Return (x, y) of the center of cell containing provided text 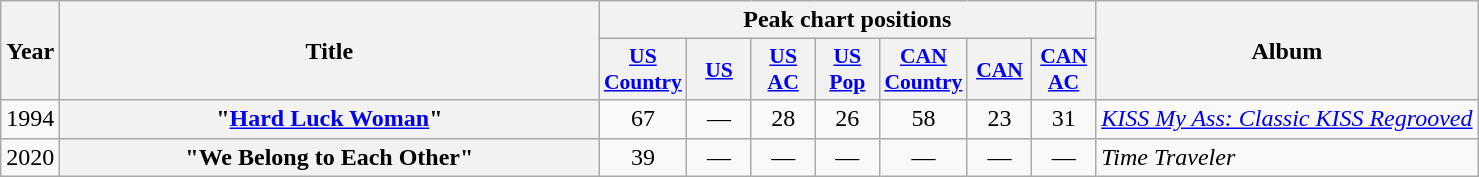
"We Belong to Each Other" (330, 157)
39 (643, 157)
28 (783, 119)
US Pop (847, 70)
31 (1064, 119)
Peak chart positions (848, 20)
Title (330, 50)
KISS My Ass: Classic KISS Regrooved (1287, 119)
26 (847, 119)
Year (30, 50)
"Hard Luck Woman" (330, 119)
US AC (783, 70)
CANCountry (923, 70)
1994 (30, 119)
USCountry (643, 70)
US (719, 70)
23 (999, 119)
Time Traveler (1287, 157)
Album (1287, 50)
CAN AC (1064, 70)
2020 (30, 157)
67 (643, 119)
58 (923, 119)
CAN (999, 70)
